For the text-containing cell, return its midpoint in [x, y] coordinate format. 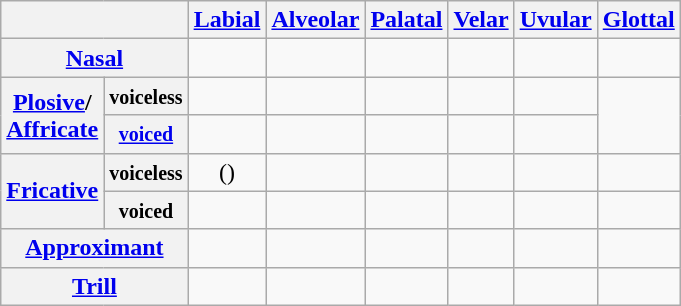
Palatal [406, 20]
Alveolar [316, 20]
Nasal [94, 58]
Uvular [556, 20]
Fricative [52, 191]
Trill [94, 286]
Approximant [94, 248]
Labial [227, 20]
() [227, 172]
Glottal [638, 20]
Plosive/Affricate [52, 115]
Velar [481, 20]
